Extract the (X, Y) coordinate from the center of the cell holding the provided text.  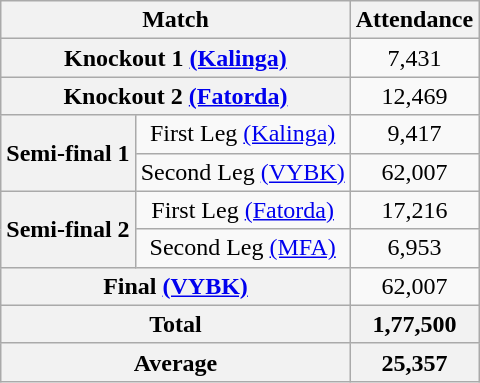
Second Leg (MFA) (242, 248)
6,953 (414, 248)
1,77,500 (414, 324)
17,216 (414, 210)
Final (VYBK) (176, 286)
25,357 (414, 362)
9,417 (414, 134)
Knockout 2 (Fatorda) (176, 96)
Second Leg (VYBK) (242, 172)
Knockout 1 (Kalinga) (176, 58)
Attendance (414, 20)
7,431 (414, 58)
First Leg (Kalinga) (242, 134)
Total (176, 324)
First Leg (Fatorda) (242, 210)
Semi-final 2 (68, 229)
Semi-final 1 (68, 153)
Match (176, 20)
Average (176, 362)
12,469 (414, 96)
